Extract the [x, y] coordinate from the center of the cell holding the provided text.  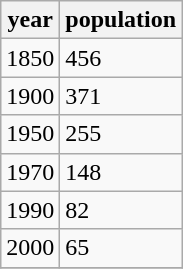
456 [121, 58]
1970 [30, 172]
population [121, 20]
1950 [30, 134]
year [30, 20]
255 [121, 134]
65 [121, 248]
1990 [30, 210]
82 [121, 210]
1850 [30, 58]
1900 [30, 96]
2000 [30, 248]
148 [121, 172]
371 [121, 96]
